Return (X, Y) of the center of cell containing provided text 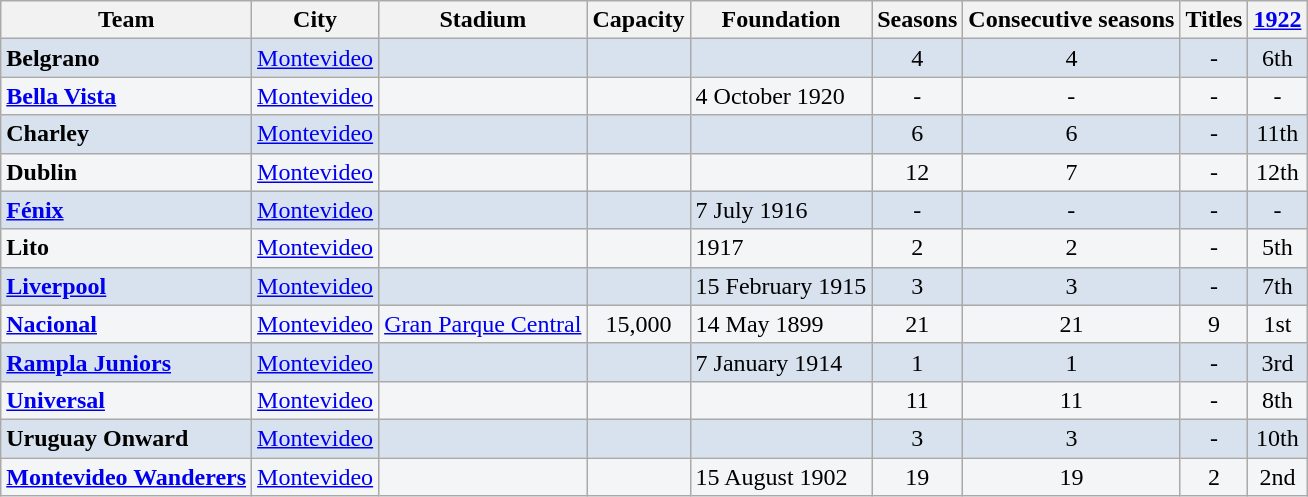
Foundation (781, 20)
Capacity (638, 20)
6th (1278, 58)
3rd (1278, 362)
Liverpool (126, 286)
7 July 1916 (781, 210)
Fénix (126, 210)
Belgrano (126, 58)
9 (1214, 324)
Nacional (126, 324)
Charley (126, 134)
Consecutive seasons (1072, 20)
7 (1072, 172)
Bella Vista (126, 96)
11th (1278, 134)
Universal (126, 400)
Montevideo Wanderers (126, 477)
15 February 1915 (781, 286)
15,000 (638, 324)
Dublin (126, 172)
5th (1278, 248)
4 October 1920 (781, 96)
1917 (781, 248)
7 January 1914 (781, 362)
8th (1278, 400)
City (316, 20)
Stadium (483, 20)
15 August 1902 (781, 477)
Rampla Juniors (126, 362)
1st (1278, 324)
Seasons (918, 20)
Gran Parque Central (483, 324)
14 May 1899 (781, 324)
Titles (1214, 20)
Lito (126, 248)
1922 (1278, 20)
12 (918, 172)
Team (126, 20)
12th (1278, 172)
10th (1278, 438)
Uruguay Onward (126, 438)
7th (1278, 286)
2nd (1278, 477)
